Capture the cell that displays the provided text and extract its [x, y] central coordinate. 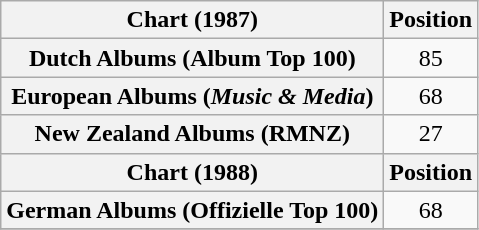
Chart (1988) [192, 172]
27 [431, 134]
85 [431, 58]
European Albums (Music & Media) [192, 96]
New Zealand Albums (RMNZ) [192, 134]
German Albums (Offizielle Top 100) [192, 210]
Dutch Albums (Album Top 100) [192, 58]
Chart (1987) [192, 20]
